For the text-containing cell, return its midpoint in [x, y] coordinate format. 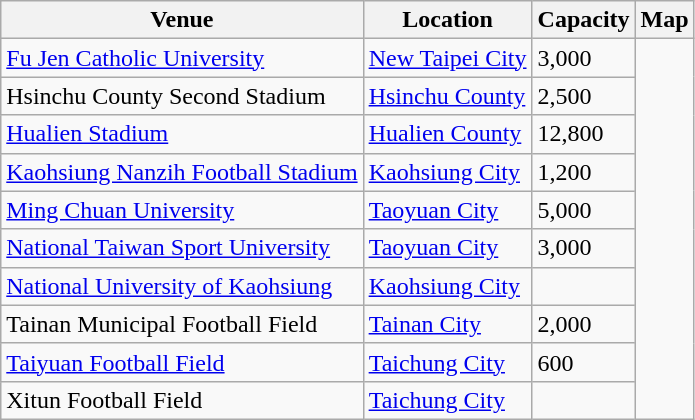
5,000 [584, 210]
Taiyuan Football Field [182, 362]
National Taiwan Sport University [182, 248]
2,500 [584, 96]
2,000 [584, 324]
New Taipei City [448, 58]
Hualien County [448, 134]
Hualien Stadium [182, 134]
Xitun Football Field [182, 400]
Ming Chuan University [182, 210]
Location [448, 20]
Capacity [584, 20]
Hsinchu County [448, 96]
Tainan City [448, 324]
Tainan Municipal Football Field [182, 324]
National University of Kaohsiung [182, 286]
12,800 [584, 134]
1,200 [584, 172]
Hsinchu County Second Stadium [182, 96]
600 [584, 362]
Fu Jen Catholic University [182, 58]
Kaohsiung Nanzih Football Stadium [182, 172]
Venue [182, 20]
Map [664, 20]
